Scan for the cell matching the given text and deliver its [X, Y] coordinate at center. 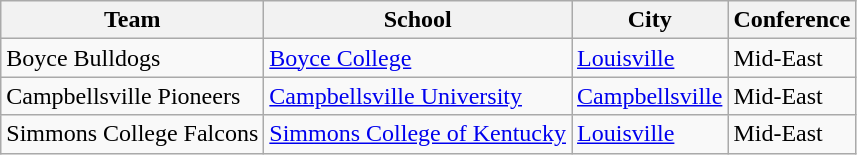
Simmons College Falcons [132, 134]
Campbellsville University [418, 96]
School [418, 20]
Boyce Bulldogs [132, 58]
Simmons College of Kentucky [418, 134]
Team [132, 20]
Campbellsville Pioneers [132, 96]
Conference [792, 20]
City [650, 20]
Boyce College [418, 58]
Campbellsville [650, 96]
